Find where the given text appears and provide that cell's center as [x, y] coordinate. 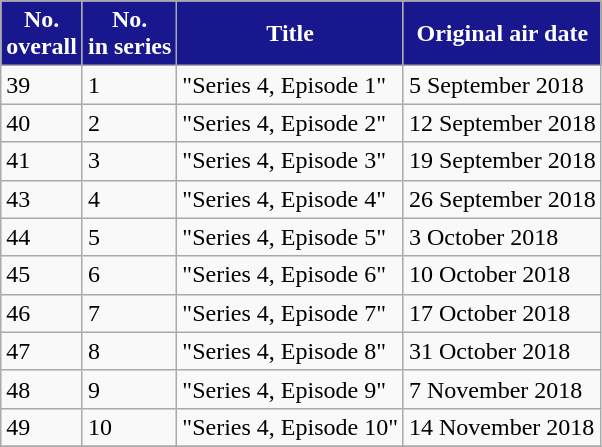
"Series 4, Episode 3" [290, 161]
26 September 2018 [502, 199]
"Series 4, Episode 2" [290, 123]
9 [129, 389]
"Series 4, Episode 10" [290, 427]
3 October 2018 [502, 237]
45 [42, 275]
40 [42, 123]
12 September 2018 [502, 123]
4 [129, 199]
"Series 4, Episode 8" [290, 351]
39 [42, 85]
10 October 2018 [502, 275]
Title [290, 34]
47 [42, 351]
"Series 4, Episode 5" [290, 237]
"Series 4, Episode 9" [290, 389]
49 [42, 427]
"Series 4, Episode 1" [290, 85]
"Series 4, Episode 6" [290, 275]
Original air date [502, 34]
17 October 2018 [502, 313]
7 [129, 313]
43 [42, 199]
No.in series [129, 34]
1 [129, 85]
19 September 2018 [502, 161]
3 [129, 161]
41 [42, 161]
"Series 4, Episode 7" [290, 313]
44 [42, 237]
6 [129, 275]
31 October 2018 [502, 351]
10 [129, 427]
5 [129, 237]
48 [42, 389]
No.overall [42, 34]
2 [129, 123]
46 [42, 313]
14 November 2018 [502, 427]
"Series 4, Episode 4" [290, 199]
7 November 2018 [502, 389]
8 [129, 351]
5 September 2018 [502, 85]
